Detect which cell encompasses the target text, then output its [x, y] center coordinate. 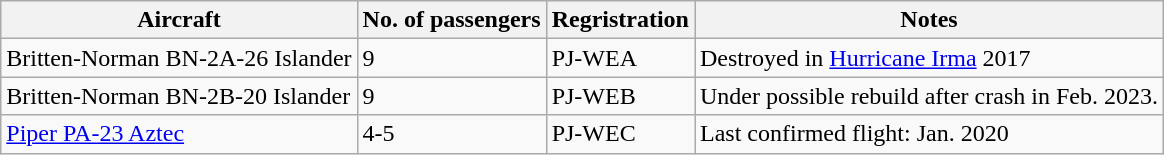
Piper PA-23 Aztec [179, 134]
No. of passengers [452, 20]
Notes [928, 20]
Under possible rebuild after crash in Feb. 2023. [928, 96]
PJ-WEC [620, 134]
Britten-Norman BN-2B-20 Islander [179, 96]
Britten-Norman BN-2A-26 Islander [179, 58]
Regristration [620, 20]
PJ-WEA [620, 58]
4-5 [452, 134]
Last confirmed flight: Jan. 2020 [928, 134]
PJ-WEB [620, 96]
Aircraft [179, 20]
Destroyed in Hurricane Irma 2017 [928, 58]
